Return [X, Y] of the center of cell containing provided text 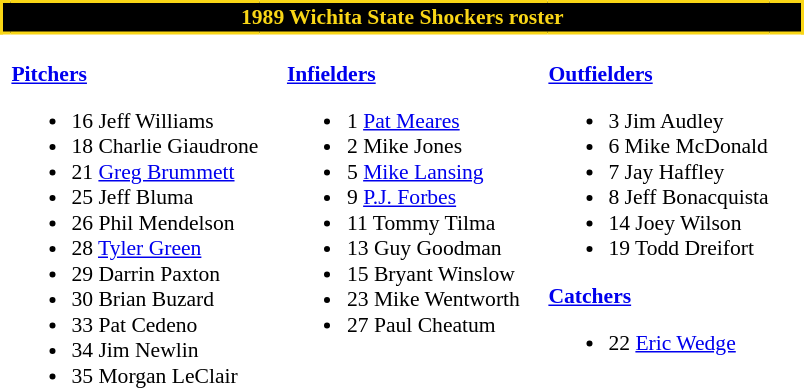
1989 Wichita State Shockers roster [403, 18]
